Extract the (x, y) coordinate from the center of the cell holding the provided text.  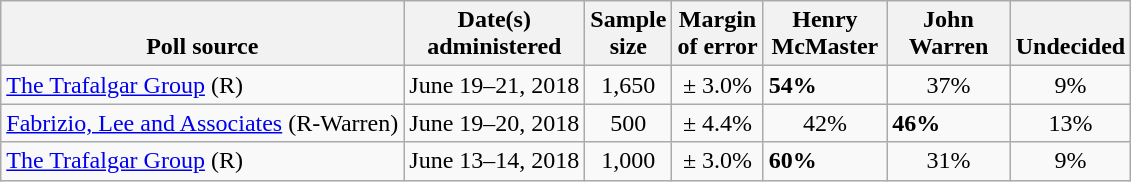
31% (949, 161)
500 (628, 123)
60% (825, 161)
JohnWarren (949, 34)
13% (1070, 123)
1,000 (628, 161)
Fabrizio, Lee and Associates (R-Warren) (202, 123)
June 13–14, 2018 (494, 161)
± 4.4% (718, 123)
Poll source (202, 34)
HenryMcMaster (825, 34)
Samplesize (628, 34)
42% (825, 123)
37% (949, 85)
54% (825, 85)
June 19–21, 2018 (494, 85)
Date(s)administered (494, 34)
46% (949, 123)
Marginof error (718, 34)
Undecided (1070, 34)
1,650 (628, 85)
June 19–20, 2018 (494, 123)
